Locate the cell with the specified text and output its [x, y] center coordinate. 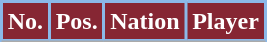
Player [226, 22]
Nation [145, 22]
Pos. [76, 22]
No. [26, 22]
